For the text-containing cell, return its midpoint in [x, y] coordinate format. 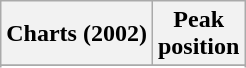
Peakposition [198, 34]
Charts (2002) [77, 34]
